Pinpoint the cell where the given text exists, returning its (x, y) midpoint coordinate. 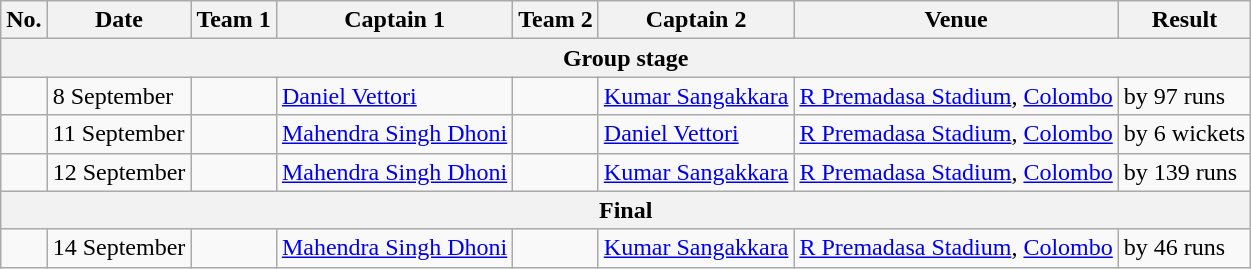
by 6 wickets (1184, 134)
Result (1184, 20)
No. (24, 20)
Captain 2 (696, 20)
by 97 runs (1184, 96)
by 139 runs (1184, 172)
Venue (956, 20)
12 September (119, 172)
Captain 1 (394, 20)
Team 2 (556, 20)
Group stage (626, 58)
Date (119, 20)
by 46 runs (1184, 248)
8 September (119, 96)
14 September (119, 248)
Final (626, 210)
Team 1 (234, 20)
11 September (119, 134)
